Determine the (X, Y) coordinate at the center of the cell enclosing the given text.  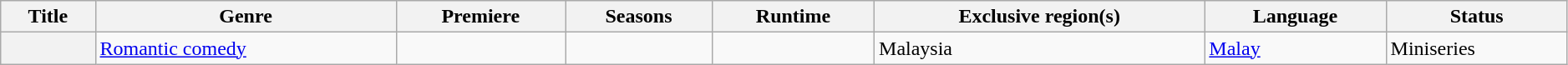
Runtime (794, 17)
Malaysia (1039, 48)
Romantic comedy (246, 48)
Exclusive region(s) (1039, 17)
Miniseries (1477, 48)
Status (1477, 17)
Premiere (480, 17)
Seasons (638, 17)
Language (1295, 17)
Title (48, 17)
Genre (246, 17)
Malay (1295, 48)
